Determine the (X, Y) coordinate at the center of the cell enclosing the given text.  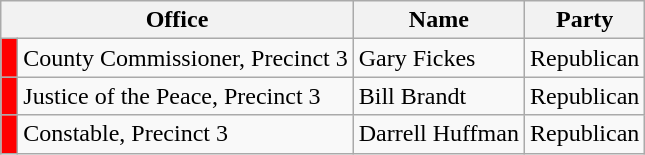
Party (584, 20)
Justice of the Peace, Precinct 3 (186, 96)
Gary Fickes (438, 58)
Bill Brandt (438, 96)
County Commissioner, Precinct 3 (186, 58)
Office (177, 20)
Name (438, 20)
Darrell Huffman (438, 134)
Constable, Precinct 3 (186, 134)
